Pinpoint the cell where the given text exists, returning its (X, Y) midpoint coordinate. 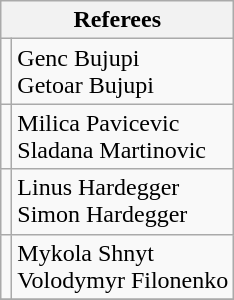
Milica PavicevicSladana Martinovic (123, 136)
Mykola ShnytVolodymyr Filonenko (123, 266)
Referees (118, 20)
Genc BujupiGetoar Bujupi (123, 72)
Linus HardeggerSimon Hardegger (123, 202)
